Pinpoint the cell where the given text exists, returning its [X, Y] midpoint coordinate. 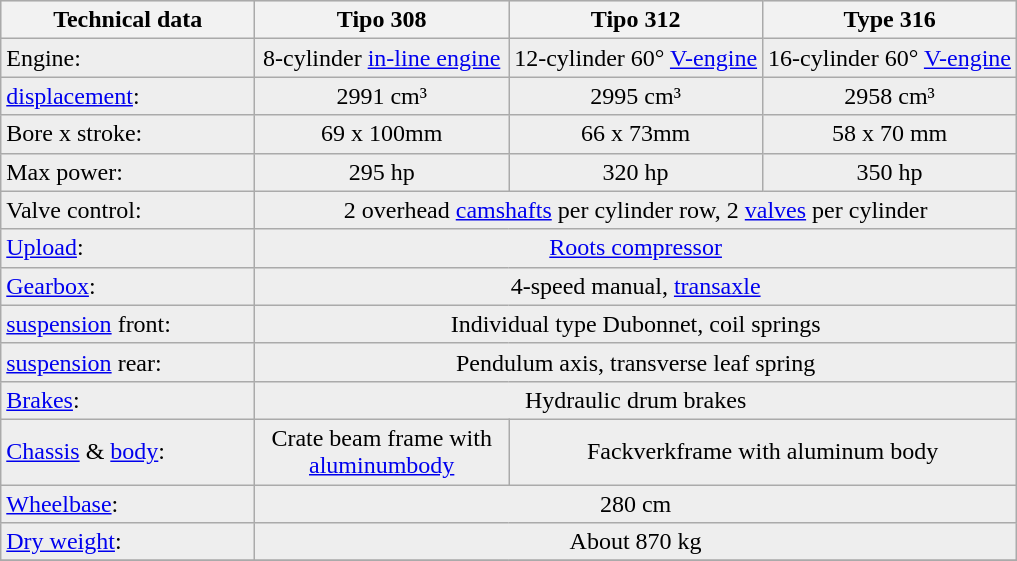
69 x 100mm [382, 134]
Gearbox: [128, 286]
58 x 70 mm [890, 134]
Brakes: [128, 400]
2991 cm³ [382, 96]
Tipo 312 [636, 20]
Valve control: [128, 210]
suspension front: [128, 324]
Fackverkframe with aluminum body [763, 452]
280 cm [636, 503]
66 x 73mm [636, 134]
320 hp [636, 172]
displacement: [128, 96]
Bore x stroke: [128, 134]
Roots compressor [636, 248]
16-cylinder 60° V-engine [890, 58]
Chassis & body: [128, 452]
Dry weight: [128, 542]
Wheelbase: [128, 503]
Tipo 308 [382, 20]
2 overhead camshafts per cylinder row, 2 valves per cylinder [636, 210]
Hydraulic drum brakes [636, 400]
Engine: [128, 58]
suspension rear: [128, 362]
Pendulum axis, transverse leaf spring [636, 362]
12-cylinder 60° V-engine [636, 58]
Type 316 [890, 20]
295 hp [382, 172]
Crate beam frame with aluminumbody [382, 452]
Max power: [128, 172]
Upload: [128, 248]
4-speed manual, transaxle [636, 286]
About 870 kg [636, 542]
8-cylinder in-line engine [382, 58]
350 hp [890, 172]
Technical data [128, 20]
2995 cm³ [636, 96]
Individual type Dubonnet, coil springs [636, 324]
2958 cm³ [890, 96]
